From the cell containing the given text, extract its center point as (x, y) coordinate. 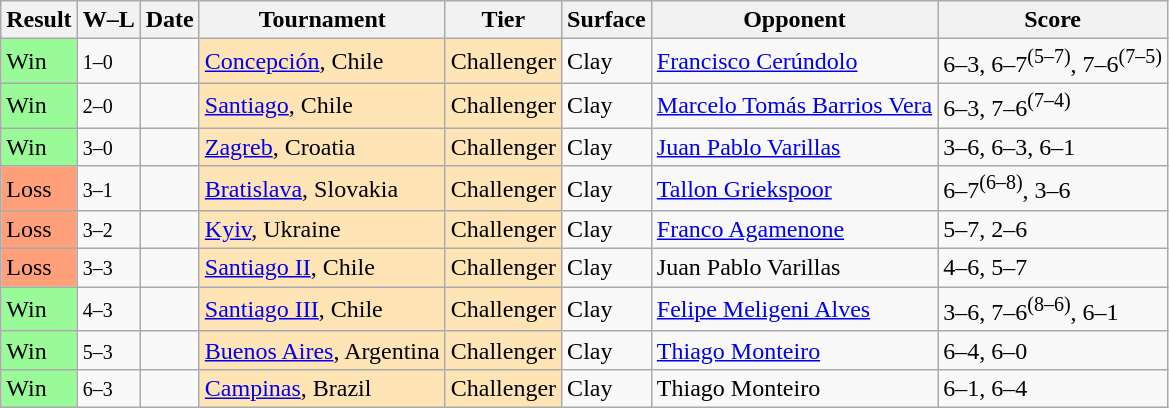
Score (1053, 20)
Opponent (794, 20)
6–4, 6–0 (1053, 350)
Francisco Cerúndolo (794, 62)
4–3 (108, 310)
Campinas, Brazil (322, 388)
Surface (607, 20)
6–7(6–8), 3–6 (1053, 188)
Concepción, Chile (322, 62)
Santiago, Chile (322, 106)
3–3 (108, 268)
6–3 (108, 388)
Tier (503, 20)
5–3 (108, 350)
3–6, 6–3, 6–1 (1053, 147)
6–3, 6–7(5–7), 7–6(7–5) (1053, 62)
2–0 (108, 106)
6–1, 6–4 (1053, 388)
Result (39, 20)
3–6, 7–6(8–6), 6–1 (1053, 310)
Tallon Griekspoor (794, 188)
5–7, 2–6 (1053, 230)
Franco Agamenone (794, 230)
3–2 (108, 230)
Santiago II, Chile (322, 268)
Tournament (322, 20)
Kyiv, Ukraine (322, 230)
Felipe Meligeni Alves (794, 310)
Zagreb, Croatia (322, 147)
6–3, 7–6(7–4) (1053, 106)
4–6, 5–7 (1053, 268)
Buenos Aires, Argentina (322, 350)
3–0 (108, 147)
Santiago III, Chile (322, 310)
1–0 (108, 62)
Marcelo Tomás Barrios Vera (794, 106)
Date (170, 20)
W–L (108, 20)
Bratislava, Slovakia (322, 188)
3–1 (108, 188)
